Extract the [x, y] coordinate from the center of the cell holding the provided text.  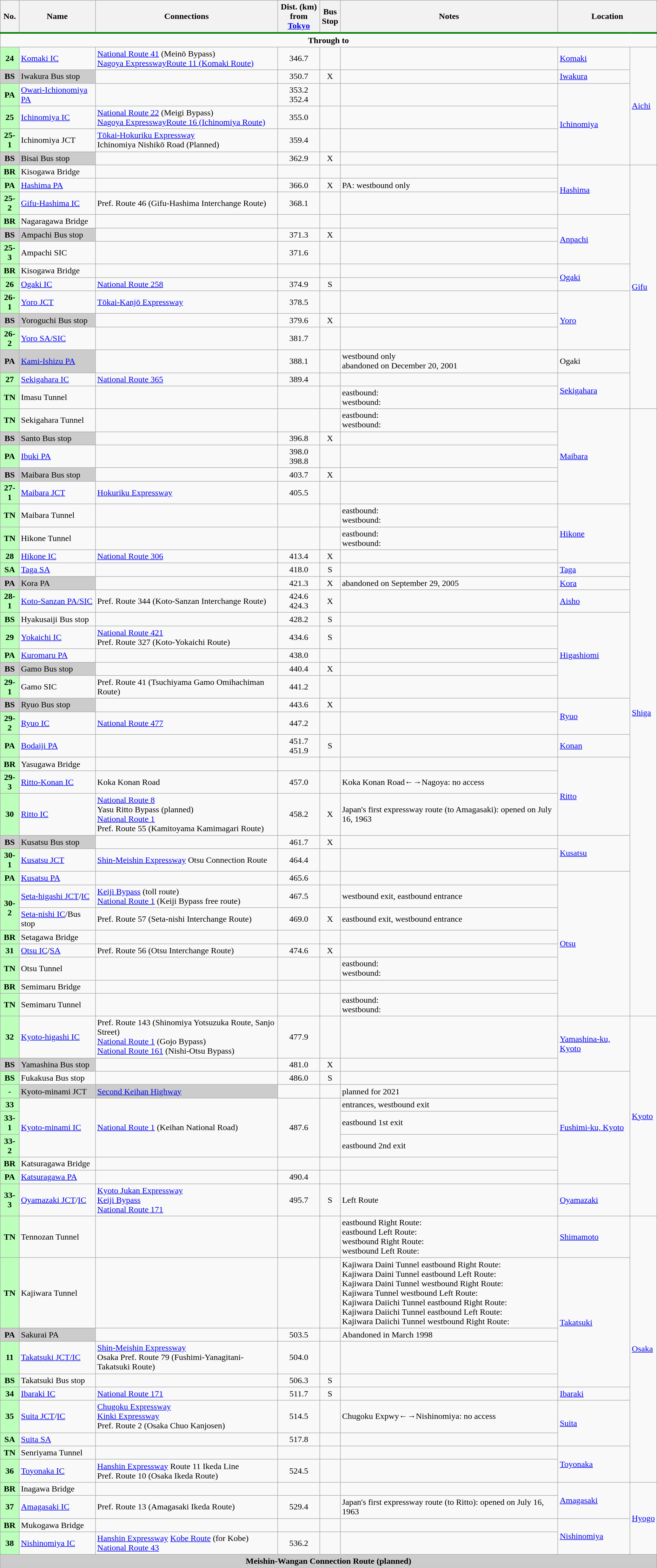
Second Keihan Highway [187, 1091]
465.6 [299, 878]
Oyamazaki [594, 1200]
29-3 [10, 782]
Hyakusaiji Bus stop [57, 619]
Semimaru Bridge [57, 987]
National Route 365 [187, 379]
Ritto-Konan IC [57, 782]
511.7 [299, 1394]
536.2 [299, 1543]
35 [10, 1416]
29-2 [10, 723]
Konan [594, 746]
abandoned on September 29, 2005 [449, 583]
38 [10, 1543]
Hashima PA [57, 185]
National Route 41 (Meinō Bypass)Nagoya ExpresswayRoute 11 (Komaki Route) [187, 58]
30-1 [10, 860]
Japan's first expressway route (to Amagasaki): opened on July 16, 1963 [449, 814]
26-1 [10, 302]
Location [607, 17]
504.0 [299, 1357]
National Route 258 [187, 284]
Setagawa Bridge [57, 937]
National Route 421Pref. Route 327 (Koto-Yokaichi Route) [187, 637]
Kyoto Jukan Expressway Keiji BypassNational Route 171 [187, 1200]
Santo Bus stop [57, 438]
490.4 [299, 1177]
368.1 [299, 203]
Connections [187, 17]
Name [57, 17]
503.5 [299, 1335]
458.2 [299, 814]
Seta-nishi IC/Bus stop [57, 919]
Toyonaka IC [57, 1471]
Ampachi SIC [57, 253]
Komaki [594, 58]
424.6424.3 [299, 601]
Kusatsu JCT [57, 860]
Yamashina Bus stop [57, 1065]
Kyoto-minami JCT [57, 1091]
381.7 [299, 338]
Gamo Bus stop [57, 669]
366.0 [299, 185]
Sekigahara [594, 391]
440.4 [299, 669]
National Route 1 (Keihan National Road) [187, 1127]
25-2 [10, 203]
planned for 2021 [449, 1091]
Koka Konan Road←→Nagoya: no access [449, 782]
26-2 [10, 338]
Ichinomiya JCT [57, 140]
National Route 171 [187, 1394]
428.2 [299, 619]
32 [10, 1037]
Tōkai-Kanjō Expressway [187, 302]
405.5 [299, 493]
Bisai Bus stop [57, 158]
29-1 [10, 687]
379.6 [299, 320]
Hanshin Expressway Route 11 Ikeda LinePref. Route 10 (Osaka Ikeda Route) [187, 1471]
Yoro [594, 320]
westbound exit, eastbound entrance [449, 896]
Shin-Meishin ExpresswayOsaka Pref. Route 79 (Fushimi-Yanagitani-Takatsuki Route) [187, 1357]
25-3 [10, 253]
418.0 [299, 570]
27-1 [10, 493]
Ibaraki IC [57, 1394]
Ibaraki [594, 1394]
Inagawa Bridge [57, 1489]
Owari-Ichionomiya PA [57, 95]
Anpachi [594, 239]
Shin-Meishin Expressway Otsu Connection Route [187, 860]
Ryuo [594, 716]
514.5 [299, 1416]
359.4 [299, 140]
486.0 [299, 1078]
389.4 [299, 379]
Suita JCT/IC [57, 1416]
24 [10, 58]
27 [10, 379]
eastbound exit, westbound entrance [449, 919]
Sekigahara IC [57, 379]
Dist. (km)from Tokyo [299, 17]
Yoro JCT [57, 302]
481.0 [299, 1065]
Gifu [643, 287]
Taga [594, 570]
469.0 [299, 919]
474.6 [299, 950]
362.9 [299, 158]
Ichinomiya [594, 124]
443.6 [299, 705]
Maibara Bus stop [57, 474]
33 [10, 1105]
Takatsuki [594, 1322]
Kyoto [643, 1116]
Japan's first expressway route (to Ritto): opened on July 16, 1963 [449, 1507]
457.0 [299, 782]
Abandoned in March 1998 [449, 1335]
447.2 [299, 723]
Shimamoto [594, 1237]
Maibara JCT [57, 493]
Through to [328, 40]
Suita [594, 1423]
Ichinomiya IC [57, 117]
Iwakura [594, 76]
PA: westbound only [449, 185]
Toyonaka [594, 1464]
Pref. Route 57 (Seta-nishi Interchange Route) [187, 919]
28-1 [10, 601]
Ritto IC [57, 814]
461.7 [299, 842]
Semimaru Tunnel [57, 1005]
No. [10, 17]
Amagasaki [594, 1500]
438.0 [299, 655]
Amagasaki IC [57, 1507]
Imasu Tunnel [57, 397]
421.3 [299, 583]
Yoroguchi Bus stop [57, 320]
Notes [449, 17]
378.5 [299, 302]
Pref. Route 56 (Otsu Interchange Route) [187, 950]
Takatsuki JCT/IC [57, 1357]
- [10, 1091]
BusStop [330, 17]
Otsu Tunnel [57, 968]
Fushimi-ku, Kyoto [594, 1127]
Kora [594, 583]
Hikone [594, 533]
Hashima [594, 189]
Koka Konan Road [187, 782]
Hokuriku Expressway [187, 493]
Yokaichi IC [57, 637]
33-3 [10, 1200]
Kusatsu PA [57, 878]
eastbound 1st exit [449, 1123]
eastbound 2nd exit [449, 1145]
33-2 [10, 1145]
Nishinomiya IC [57, 1543]
Bodaiji PA [57, 746]
Takatsuki Bus stop [57, 1380]
11 [10, 1357]
Pref. Route 13 (Amagasaki Ikeda Route) [187, 1507]
Kajiwara Tunnel [57, 1293]
Hanshin Expressway Kobe Route (for Kobe) National Route 43 [187, 1543]
Higashiomi [594, 655]
Nishinomiya [594, 1537]
Keiji Bypass (toll route) National Route 1 (Keiji Bypass free route) [187, 896]
25 [10, 117]
495.7 [299, 1200]
Gifu-Hashima IC [57, 203]
Senriyama Tunnel [57, 1453]
eastbound Right Route: eastbound Left Route: westbound Right Route: westbound Left Route: [449, 1237]
National Route 477 [187, 723]
371.3 [299, 235]
Katsuragawa Bridge [57, 1164]
Yoro SA/SIC [57, 338]
Kusatsu Bus stop [57, 842]
Mukogawa Bridge [57, 1525]
Hikone Tunnel [57, 538]
34 [10, 1394]
350.7 [299, 76]
33-1 [10, 1123]
355.0 [299, 117]
388.1 [299, 361]
Hyogo [643, 1518]
464.4 [299, 860]
Pref. Route 46 (Gifu-Hashima Interchange Route) [187, 203]
Katsuragawa PA [57, 1177]
Kyoto-higashi IC [57, 1037]
30-2 [10, 908]
Ogaki IC [57, 284]
Kuromaru PA [57, 655]
477.9 [299, 1037]
529.4 [299, 1507]
398.0398.8 [299, 456]
entrances, westbound exit [449, 1105]
371.6 [299, 253]
Otsu [594, 944]
Iwakura Bus stop [57, 76]
Kora PA [57, 583]
396.8 [299, 438]
Tōkai-Hokuriku ExpresswayIchinomiya Nishikō Road (Planned) [187, 140]
37 [10, 1507]
374.9 [299, 284]
Ibuki PA [57, 456]
Gamo SIC [57, 687]
487.6 [299, 1127]
Ryuo IC [57, 723]
346.7 [299, 58]
National Route 22 (Meigi Bypass)Nagoya ExpresswayRoute 16 (Ichinomiya Route) [187, 117]
Seta-higashi JCT/IC [57, 896]
517.8 [299, 1439]
Maibara [594, 456]
26 [10, 284]
Komaki IC [57, 58]
Taga SA [57, 570]
Ryuo Bus stop [57, 705]
Sekigahara Tunnel [57, 420]
30 [10, 814]
36 [10, 1471]
Aisho [594, 601]
Pref. Route 41 (Tsuchiyama Gamo Omihachiman Route) [187, 687]
Otsu IC/SA [57, 950]
Chugoku Expressway Kinki ExpresswayPref. Route 2 (Osaka Chuo Kanjosen) [187, 1416]
Kusatsu [594, 853]
Tennozan Tunnel [57, 1237]
Left Route [449, 1200]
Maibara Tunnel [57, 515]
Yasugawa Bridge [57, 764]
506.3 [299, 1380]
Chugoku Expwy←→Nishinomiya: no access [449, 1416]
Osaka [643, 1349]
Meishin-Wangan Connection Route (planned) [328, 1561]
434.6 [299, 637]
westbound onlyabandoned on December 20, 2001 [449, 361]
Yamashina-ku, Kyoto [594, 1043]
524.5 [299, 1471]
Ritto [594, 796]
441.2 [299, 687]
National Route 8Yasu Ritto Bypass (planned)National Route 1Pref. Route 55 (Kamitoyama Kamimagari Route) [187, 814]
29 [10, 637]
Ampachi Bus stop [57, 235]
Kyoto-minami IC [57, 1127]
Kami-Ishizu PA [57, 361]
Pref. Route 143 (Shinomiya Yotsuzuka Route, Sanjo Street)National Route 1 (Gojo Bypass)National Route 161 (Nishi-Otsu Bypass) [187, 1037]
353.2352.4 [299, 95]
Nagaragawa Bridge [57, 221]
Aichi [643, 106]
467.5 [299, 896]
413.4 [299, 556]
451.7451.9 [299, 746]
Koto-Sanzan PA/SIC [57, 601]
25-1 [10, 140]
Sakurai PA [57, 1335]
Shiga [643, 712]
Suita SA [57, 1439]
28 [10, 556]
403.7 [299, 474]
31 [10, 950]
Hikone IC [57, 556]
Oyamazaki JCT/IC [57, 1200]
Fukakusa Bus stop [57, 1078]
Pref. Route 344 (Koto-Sanzan Interchange Route) [187, 601]
National Route 306 [187, 556]
